Locate the cell with the specified text and output its [X, Y] center coordinate. 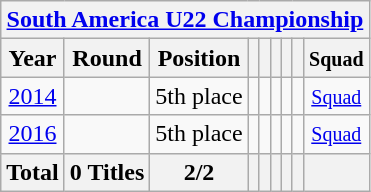
0 Titles [107, 172]
2014 [33, 96]
Year [33, 58]
Position [199, 58]
South America U22 Championship [185, 20]
Round [107, 58]
Total [33, 172]
2/2 [199, 172]
2016 [33, 134]
